Locate the cell with the specified text and output its [x, y] center coordinate. 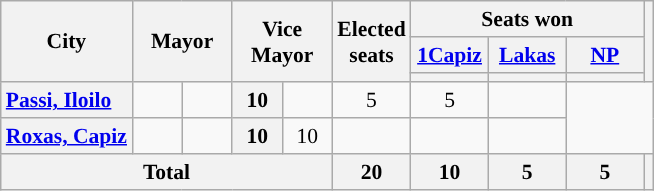
20 [371, 172]
Passi, Iloilo [66, 101]
1Capiz [450, 55]
Electedseats [371, 42]
Roxas, Capiz [66, 136]
Lakas [527, 55]
Seats won [528, 19]
Vice Mayor [282, 42]
NP [605, 55]
Mayor [182, 42]
City [66, 42]
Total [167, 172]
